Search for the cell housing the specified text and yield its [x, y] center coordinate. 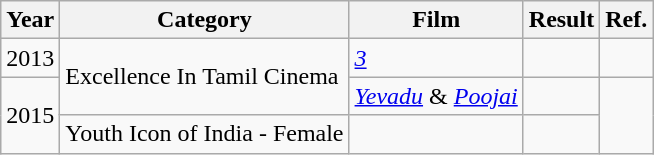
Year [30, 20]
2015 [30, 115]
Excellence In Tamil Cinema [204, 77]
2013 [30, 58]
Ref. [626, 20]
Result [561, 20]
Yevadu & Poojai [436, 96]
Category [204, 20]
Film [436, 20]
Youth Icon of India - Female [204, 134]
3 [436, 58]
